For the text-containing cell, return its midpoint in (x, y) coordinate format. 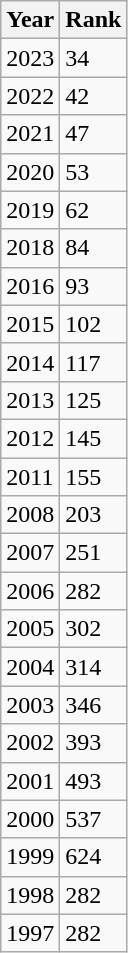
2022 (30, 96)
2001 (30, 781)
2021 (30, 134)
155 (94, 477)
314 (94, 667)
624 (94, 857)
493 (94, 781)
2011 (30, 477)
251 (94, 553)
102 (94, 324)
62 (94, 210)
2005 (30, 629)
2000 (30, 819)
393 (94, 743)
Rank (94, 20)
2004 (30, 667)
2006 (30, 591)
2014 (30, 362)
2012 (30, 438)
2020 (30, 172)
2003 (30, 705)
2016 (30, 286)
53 (94, 172)
2023 (30, 58)
84 (94, 248)
1997 (30, 933)
1999 (30, 857)
2015 (30, 324)
1998 (30, 895)
Year (30, 20)
47 (94, 134)
2018 (30, 248)
2002 (30, 743)
537 (94, 819)
42 (94, 96)
2007 (30, 553)
125 (94, 400)
34 (94, 58)
2019 (30, 210)
346 (94, 705)
302 (94, 629)
145 (94, 438)
93 (94, 286)
203 (94, 515)
117 (94, 362)
2008 (30, 515)
2013 (30, 400)
